Find where the given text appears and provide that cell's center as (x, y) coordinate. 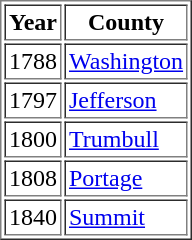
Year (32, 22)
Summit (126, 218)
1840 (32, 218)
Jefferson (126, 100)
1788 (32, 62)
1797 (32, 100)
Trumbull (126, 140)
Portage (126, 178)
Washington (126, 62)
County (126, 22)
1808 (32, 178)
1800 (32, 140)
